Search for the cell housing the specified text and yield its [X, Y] center coordinate. 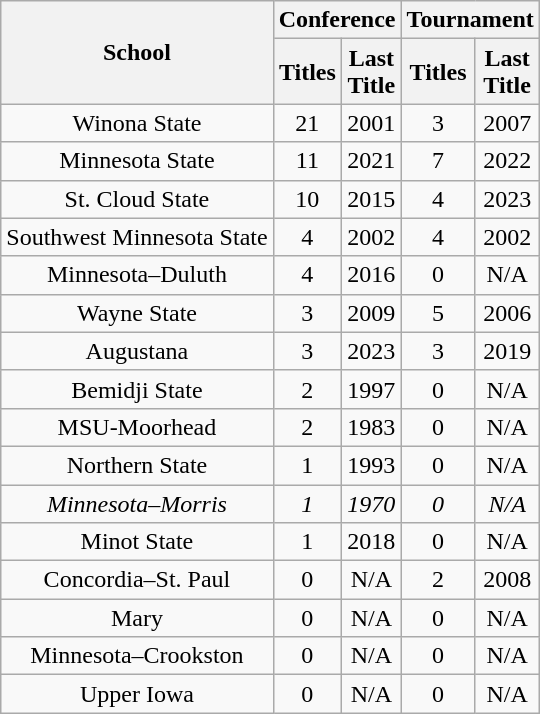
Conference [337, 20]
2016 [372, 275]
Tournament [470, 20]
Southwest Minnesota State [137, 237]
St. Cloud State [137, 199]
2008 [507, 580]
2018 [372, 542]
Minot State [137, 542]
MSU-Moorhead [137, 427]
2015 [372, 199]
Northern State [137, 465]
Augustana [137, 351]
1993 [372, 465]
Winona State [137, 123]
2021 [372, 161]
2007 [507, 123]
2022 [507, 161]
Minnesota State [137, 161]
21 [307, 123]
1970 [372, 503]
7 [438, 161]
Mary [137, 618]
1997 [372, 389]
10 [307, 199]
Bemidji State [137, 389]
Minnesota–Crookston [137, 656]
School [137, 52]
5 [438, 313]
Minnesota–Morris [137, 503]
Wayne State [137, 313]
2006 [507, 313]
1983 [372, 427]
2009 [372, 313]
Concordia–St. Paul [137, 580]
2019 [507, 351]
Minnesota–Duluth [137, 275]
2001 [372, 123]
Upper Iowa [137, 694]
11 [307, 161]
